Provide the [x, y] coordinate of the cell's center where the given text is located.  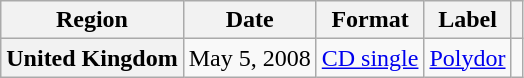
United Kingdom [92, 58]
Date [250, 20]
CD single [370, 58]
Label [468, 20]
Region [92, 20]
Polydor [468, 58]
May 5, 2008 [250, 58]
Format [370, 20]
